Search for the cell housing the specified text and yield its (x, y) center coordinate. 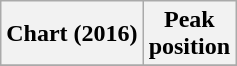
Chart (2016) (72, 34)
Peak position (189, 34)
